Return the (X, Y) coordinate for the center point of the cell that contains the specified text.  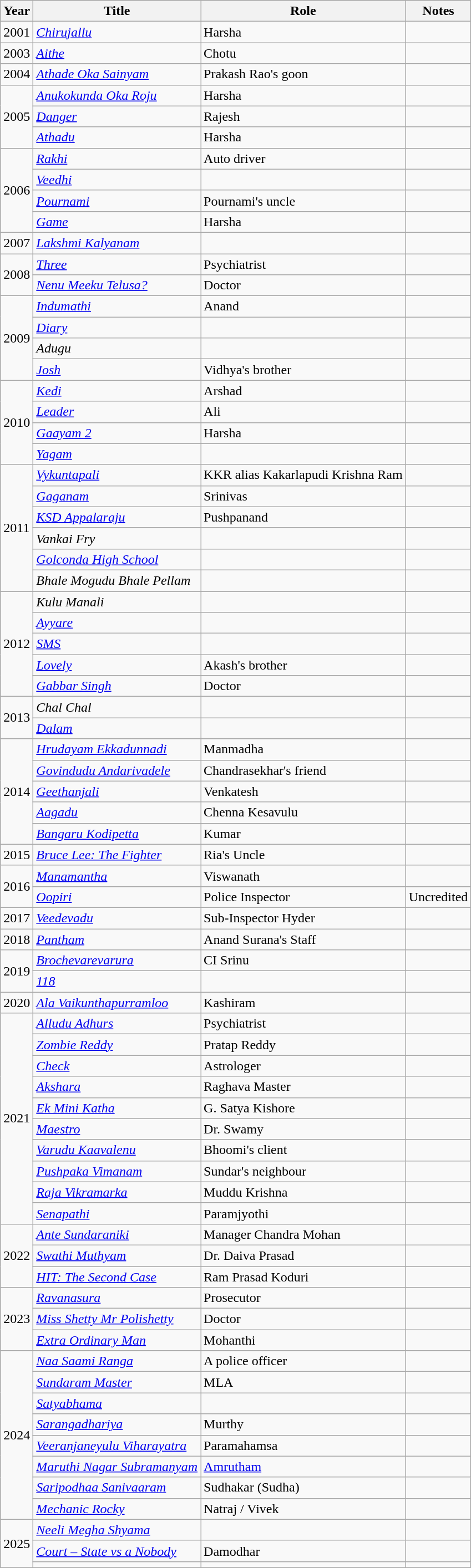
Veedhi (117, 180)
Sundar's neighbour (303, 1171)
Kumar (303, 834)
Prosecutor (303, 1298)
Vankai Fry (117, 538)
Viswanath (303, 876)
Ria's Uncle (303, 855)
2007 (17, 243)
2019 (17, 971)
Mechanic Rocky (117, 1509)
Yagam (117, 454)
Dr. Swamy (303, 1129)
Game (117, 222)
2001 (17, 32)
2006 (17, 190)
2010 (17, 422)
2025 (17, 1543)
2009 (17, 338)
2014 (17, 791)
KSD Appalaraju (117, 517)
Rajesh (303, 116)
Three (117, 264)
Govindudu Andarivadele (117, 770)
Nenu Meeku Telusa? (117, 285)
Vykuntapali (117, 475)
Prakash Rao's goon (303, 74)
Bhoomi's client (303, 1150)
Arshad (303, 391)
Sub-Inspector Hyder (303, 918)
Manmadha (303, 749)
Satyabhama (117, 1403)
Chotu (303, 53)
Pratap Reddy (303, 1045)
2020 (17, 1003)
Varudu Kaavalenu (117, 1150)
Veeranjaneyulu Viharayatra (117, 1446)
Damodhar (303, 1551)
Indumathi (117, 307)
2024 (17, 1435)
A police officer (303, 1361)
Maruthi Nagar Subramanyam (117, 1467)
Hrudayam Ekkadunnadi (117, 749)
SMS (117, 644)
2016 (17, 886)
Rakhi (117, 159)
Vidhya's brother (303, 370)
Pournami (117, 201)
2023 (17, 1319)
2021 (17, 1118)
Aithe (117, 53)
Pantham (117, 939)
Swathi Muthyam (117, 1255)
Sundaram Master (117, 1382)
Manager Chandra Mohan (303, 1234)
Bruce Lee: The Fighter (117, 855)
Auto driver (303, 159)
2008 (17, 275)
HIT: The Second Case (117, 1276)
Paramjyothi (303, 1213)
Maestro (117, 1129)
Title (117, 11)
Role (303, 11)
Notes (438, 11)
Lakshmi Kalyanam (117, 243)
Golconda High School (117, 559)
Alludu Adhurs (117, 1024)
Josh (117, 370)
Uncredited (438, 897)
Chandrasekhar's friend (303, 770)
G. Satya Kishore (303, 1108)
Srinivas (303, 496)
Bhale Mogudu Bhale Pellam (117, 580)
Oopiri (117, 897)
Ayyare (117, 623)
Police Inspector (303, 897)
Ala Vaikunthapurramloo (117, 1003)
Chal Chal (117, 707)
Anukokunda Oka Roju (117, 95)
Dalam (117, 728)
Muddu Krishna (303, 1192)
Natraj / Vivek (303, 1509)
Miss Shetty Mr Polishetty (117, 1319)
Athadu (117, 137)
Astrologer (303, 1066)
Venkatesh (303, 791)
Gaayam 2 (117, 433)
2022 (17, 1255)
2013 (17, 718)
Diary (117, 328)
Ek Mini Katha (117, 1108)
Naa Saami Ranga (117, 1361)
Pushpaka Vimanam (117, 1171)
Mohanthi (303, 1340)
Raghava Master (303, 1087)
MLA (303, 1382)
Gaganam (117, 496)
2004 (17, 74)
Brochevarevarura (117, 961)
2015 (17, 855)
118 (117, 982)
2012 (17, 643)
Sudhakar (Sudha) (303, 1488)
Danger (117, 116)
2018 (17, 939)
Extra Ordinary Man (117, 1340)
2003 (17, 53)
Manamantha (117, 876)
Pournami's uncle (303, 201)
Akshara (117, 1087)
Veedevadu (117, 918)
Pushpanand (303, 517)
2017 (17, 918)
Aagadu (117, 813)
Ravanasura (117, 1298)
Check (117, 1066)
CI Srinu (303, 961)
Lovely (117, 665)
Chenna Kesavulu (303, 813)
Dr. Daiva Prasad (303, 1255)
Akash's brother (303, 665)
KKR alias Kakarlapudi Krishna Ram (303, 475)
Geethanjali (117, 791)
Ali (303, 412)
Sarangadhariya (117, 1424)
Leader (117, 412)
Zombie Reddy (117, 1045)
Adugu (117, 349)
Ante Sundaraniki (117, 1234)
Ram Prasad Koduri (303, 1276)
Anand (303, 307)
2011 (17, 528)
Anand Surana's Staff (303, 939)
Kulu Manali (117, 601)
Bangaru Kodipetta (117, 834)
Amrutham (303, 1467)
Senapathi (117, 1213)
Saripodhaa Sanivaaram (117, 1488)
Neeli Megha Shyama (117, 1530)
Athade Oka Sainyam (117, 74)
Kashiram (303, 1003)
2005 (17, 116)
Court – State vs a Nobody (117, 1551)
Chirujallu (117, 32)
Paramahamsa (303, 1446)
Gabbar Singh (117, 686)
Year (17, 11)
Murthy (303, 1424)
Kedi (117, 391)
Raja Vikramarka (117, 1192)
